For the text-containing cell, return its midpoint in (x, y) coordinate format. 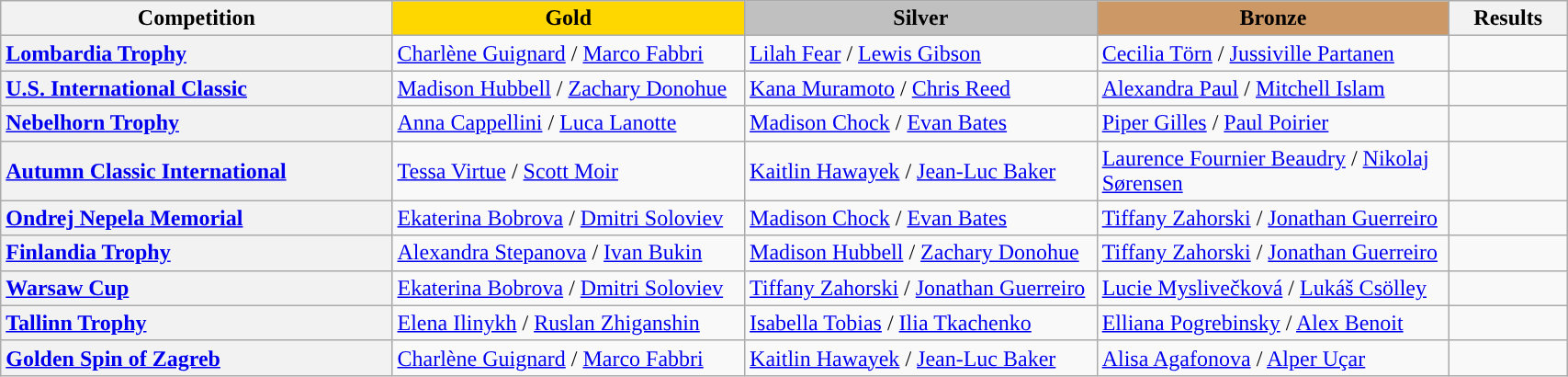
Results (1508, 18)
Lucie Myslivečková / Lukáš Csölley (1273, 288)
Piper Gilles / Paul Poirier (1273, 123)
Tallinn Trophy (197, 323)
Competition (197, 18)
Autumn Classic International (197, 171)
Nebelhorn Trophy (197, 123)
Elena Ilinykh / Ruslan Zhiganshin (569, 323)
Bronze (1273, 18)
Warsaw Cup (197, 288)
Gold (569, 18)
Lombardia Trophy (197, 53)
Alexandra Paul / Mitchell Islam (1273, 88)
Kana Muramoto / Chris Reed (921, 88)
Alisa Agafonova / Alper Uçar (1273, 358)
Lilah Fear / Lewis Gibson (921, 53)
Golden Spin of Zagreb (197, 358)
Anna Cappellini / Luca Lanotte (569, 123)
Cecilia Törn / Jussiville Partanen (1273, 53)
Ondrej Nepela Memorial (197, 218)
Alexandra Stepanova / Ivan Bukin (569, 253)
U.S. International Classic (197, 88)
Tessa Virtue / Scott Moir (569, 171)
Finlandia Trophy (197, 253)
Isabella Tobias / Ilia Tkachenko (921, 323)
Elliana Pogrebinsky / Alex Benoit (1273, 323)
Laurence Fournier Beaudry / Nikolaj Sørensen (1273, 171)
Silver (921, 18)
